Return the (X, Y) coordinate for the center point of the cell that contains the specified text.  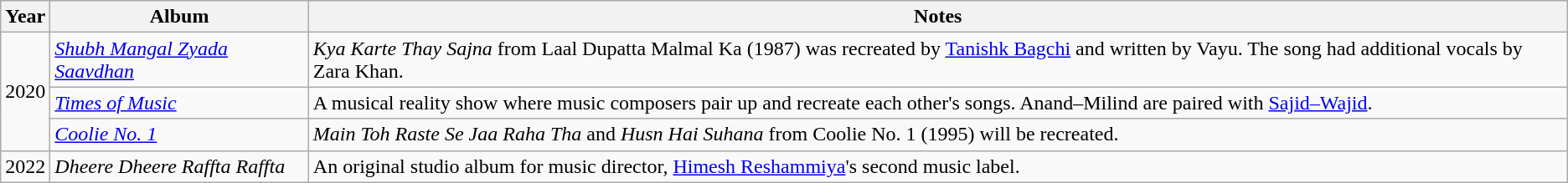
2020 (25, 92)
Dheere Dheere Raffta Raffta (179, 166)
Album (179, 17)
Coolie No. 1 (179, 135)
Main Toh Raste Se Jaa Raha Tha and Husn Hai Suhana from Coolie No. 1 (1995) will be recreated. (938, 135)
2022 (25, 166)
Year (25, 17)
An original studio album for music director, Himesh Reshammiya's second music label. (938, 166)
Notes (938, 17)
A musical reality show where music composers pair up and recreate each other's songs. Anand–Milind are paired with Sajid–Wajid. (938, 103)
Shubh Mangal Zyada Saavdhan (179, 60)
Times of Music (179, 103)
